Extract the (X, Y) coordinate from the center of the cell holding the provided text.  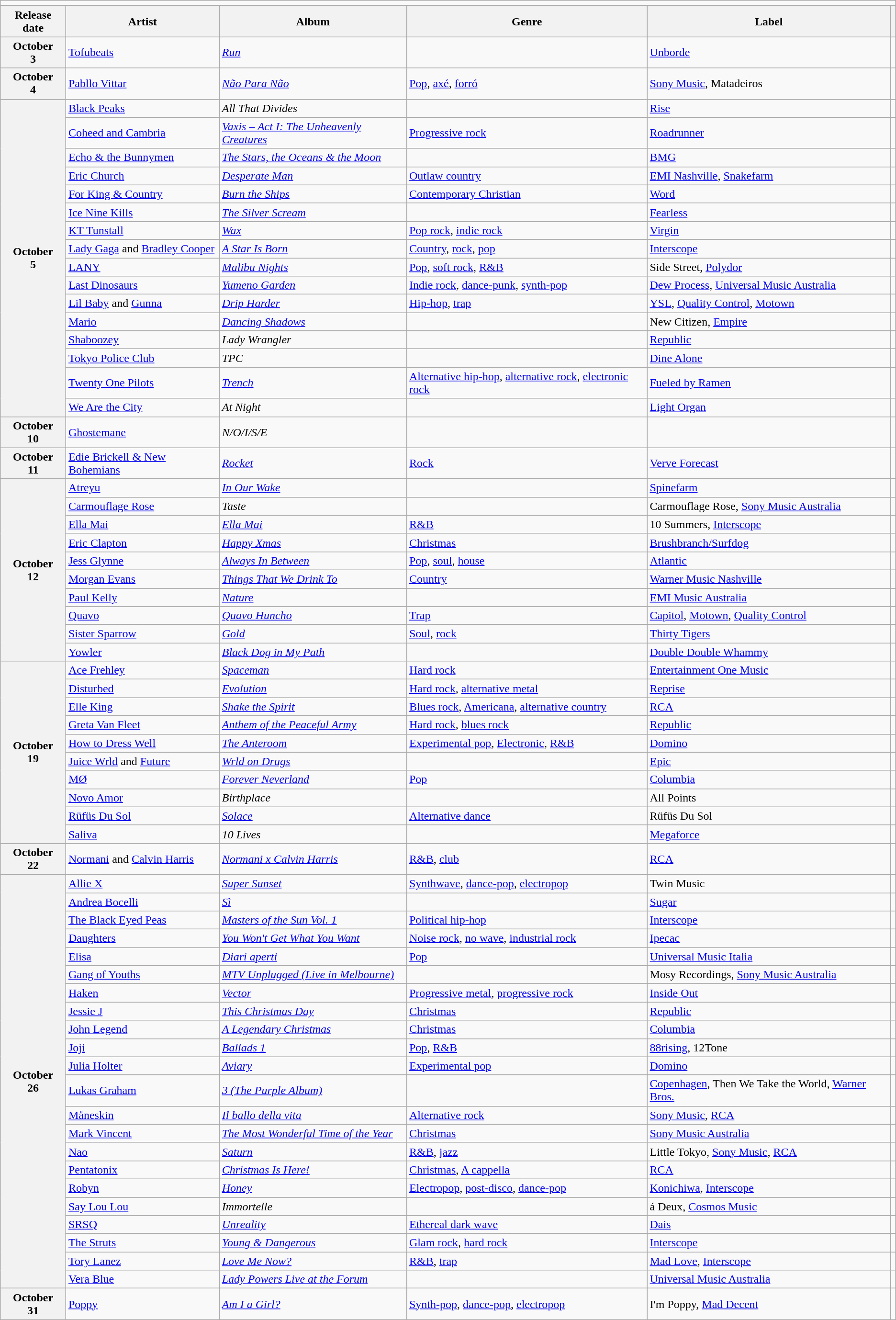
Ace Frehley (143, 670)
Gang of Youths (143, 975)
Copenhagen, Then We Take the World, Warner Bros. (769, 1091)
Morgan Evans (143, 579)
Eric Clapton (143, 542)
Tokyo Police Club (143, 358)
Disturbed (143, 688)
Diari aperti (313, 957)
Dancing Shadows (313, 322)
A Legendary Christmas (313, 1029)
John Legend (143, 1029)
Ipecac (769, 938)
Pop, soul, house (526, 561)
88rising, 12Tone (769, 1048)
Fearless (769, 212)
Warner Music Nashville (769, 579)
Outlaw country (526, 176)
Country (526, 579)
LANY (143, 267)
For King & Country (143, 194)
Capitol, Motown, Quality Control (769, 616)
Rock (526, 463)
October19 (34, 753)
October26 (34, 1081)
Things That We Drink To (313, 579)
Experimental pop (526, 1066)
The Black Eyed Peas (143, 920)
Saliva (143, 834)
Vector (313, 993)
Sister Sparrow (143, 634)
BMG (769, 158)
Christmas, A cappella (526, 1170)
Contemporary Christian (526, 194)
Pop, R&B (526, 1048)
Shaboozey (143, 340)
Thirty Tigers (769, 634)
Christmas Is Here! (313, 1170)
TPC (313, 358)
Echo & the Bunnymen (143, 158)
Entertainment One Music (769, 670)
Little Tokyo, Sony Music, RCA (769, 1151)
Forever Neverland (313, 779)
Alternative hip-hop, alternative rock, electronic rock (526, 383)
Always In Between (313, 561)
Mario (143, 322)
EMI Nashville, Snakefarm (769, 176)
Normani x Calvin Harris (313, 859)
Yumeno Garden (313, 285)
Desperate Man (313, 176)
10 Summers, Interscope (769, 524)
I'm Poppy, Mad Decent (769, 1304)
YSL, Quality Control, Motown (769, 304)
Hard rock, alternative metal (526, 688)
Sony Music Australia (769, 1133)
Haken (143, 993)
Dine Alone (769, 358)
Dew Process, Universal Music Australia (769, 285)
Normani and Calvin Harris (143, 859)
Não Para Não (313, 83)
Tofubeats (143, 53)
Elle King (143, 707)
Experimental pop, Electronic, R&B (526, 743)
October11 (34, 463)
Immortelle (313, 1206)
Gold (313, 634)
Inside Out (769, 993)
Edie Brickell & New Bohemians (143, 463)
Verve Forecast (769, 463)
Double Double Whammy (769, 652)
Virgin (769, 230)
Label (769, 21)
N/O/I/S/E (313, 432)
Unborde (769, 53)
Honey (313, 1188)
Lady Powers Live at the Forum (313, 1279)
Il ballo della vita (313, 1115)
October5 (34, 258)
Light Organ (769, 407)
Ballads 1 (313, 1048)
Epic (769, 761)
In Our Wake (313, 488)
Mad Love, Interscope (769, 1261)
Alternative rock (526, 1115)
Lady Gaga and Bradley Cooper (143, 248)
Run (313, 53)
Carmouflage Rose, Sony Music Australia (769, 506)
Coheed and Cambria (143, 133)
Mark Vincent (143, 1133)
Julia Holter (143, 1066)
Spinefarm (769, 488)
Masters of the Sun Vol. 1 (313, 920)
Happy Xmas (313, 542)
Synth-pop, dance-pop, electropop (526, 1304)
Yowler (143, 652)
Poppy (143, 1304)
Shake the Spirit (313, 707)
Taste (313, 506)
Burn the Ships (313, 194)
R&B, trap (526, 1261)
Sony Music, RCA (769, 1115)
Hard rock, blues rock (526, 725)
Carmouflage Rose (143, 506)
October12 (34, 570)
Universal Music Italia (769, 957)
Eric Church (143, 176)
Progressive metal, progressive rock (526, 993)
Rise (769, 108)
Rocket (313, 463)
Side Street, Polydor (769, 267)
Indie rock, dance-punk, synth-pop (526, 285)
Ice Nine Kills (143, 212)
Jess Glynne (143, 561)
MØ (143, 779)
Say Lou Lou (143, 1206)
MTV Unplugged (Live in Melbourne) (313, 975)
Am I a Girl? (313, 1304)
Word (769, 194)
Greta Van Fleet (143, 725)
Jessie J (143, 1011)
Lady Wrangler (313, 340)
Evolution (313, 688)
New Citizen, Empire (769, 322)
Wax (313, 230)
Synthwave, dance-pop, electropop (526, 883)
October3 (34, 53)
Roadrunner (769, 133)
Andrea Bocelli (143, 902)
Sony Music, Matadeiros (769, 83)
Nao (143, 1151)
The Most Wonderful Time of the Year (313, 1133)
A Star Is Born (313, 248)
This Christmas Day (313, 1011)
Hip-hop, trap (526, 304)
Ethereal dark wave (526, 1225)
October10 (34, 432)
The Silver Scream (313, 212)
Artist (143, 21)
Reprise (769, 688)
Last Dinosaurs (143, 285)
Aviary (313, 1066)
Atlantic (769, 561)
EMI Music Australia (769, 597)
Blues rock, Americana, alternative country (526, 707)
Lil Baby and Gunna (143, 304)
Super Sunset (313, 883)
Måneskin (143, 1115)
The Anteroom (313, 743)
October31 (34, 1304)
Country, rock, pop (526, 248)
Album (313, 21)
Brushbranch/Surfdog (769, 542)
Release date (34, 21)
Alternative dance (526, 816)
Twin Music (769, 883)
Pop rock, indie rock (526, 230)
Elisa (143, 957)
R&B (526, 524)
Sugar (769, 902)
At Night (313, 407)
We Are the City (143, 407)
Glam rock, hard rock (526, 1243)
Wrld on Drugs (313, 761)
October22 (34, 859)
Quavo (143, 616)
Paul Kelly (143, 597)
Political hip-hop (526, 920)
Young & Dangerous (313, 1243)
R&B, jazz (526, 1151)
Fueled by Ramen (769, 383)
Novo Amor (143, 798)
Progressive rock (526, 133)
Universal Music Australia (769, 1279)
Vera Blue (143, 1279)
Robyn (143, 1188)
Saturn (313, 1151)
Electropop, post-disco, dance-pop (526, 1188)
Pentatonix (143, 1170)
All Points (769, 798)
Trap (526, 616)
Allie X (143, 883)
Noise rock, no wave, industrial rock (526, 938)
Megaforce (769, 834)
The Struts (143, 1243)
R&B, club (526, 859)
Konichiwa, Interscope (769, 1188)
Love Me Now? (313, 1261)
Ghostemane (143, 432)
Birthplace (313, 798)
Vaxis – Act I: The Unheavenly Creatures (313, 133)
Malibu Nights (313, 267)
Solace (313, 816)
You Won't Get What You Want (313, 938)
Nature (313, 597)
Mosy Recordings, Sony Music Australia (769, 975)
Quavo Huncho (313, 616)
Pabllo Vittar (143, 83)
Spaceman (313, 670)
Daughters (143, 938)
Pop, axé, forró (526, 83)
Hard rock (526, 670)
October4 (34, 83)
Soul, rock (526, 634)
SRSQ (143, 1225)
Drip Harder (313, 304)
Dais (769, 1225)
Pop, soft rock, R&B (526, 267)
Sì (313, 902)
Twenty One Pilots (143, 383)
How to Dress Well (143, 743)
Black Dog in My Path (313, 652)
Trench (313, 383)
All That Divides (313, 108)
Black Peaks (143, 108)
Tory Lanez (143, 1261)
Genre (526, 21)
Unreality (313, 1225)
Lukas Graham (143, 1091)
Atreyu (143, 488)
3 (The Purple Album) (313, 1091)
KT Tunstall (143, 230)
10 Lives (313, 834)
Juice Wrld and Future (143, 761)
á Deux, Cosmos Music (769, 1206)
Anthem of the Peaceful Army (313, 725)
The Stars, the Oceans & the Moon (313, 158)
Joji (143, 1048)
